Locate the cell with the specified text and output its (x, y) center coordinate. 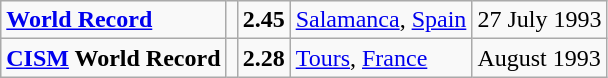
Salamanca, Spain (381, 20)
World Record (114, 20)
2.45 (264, 20)
August 1993 (540, 58)
Tours, France (381, 58)
27 July 1993 (540, 20)
CISM World Record (114, 58)
2.28 (264, 58)
